From the cell containing the given text, extract its center point as (x, y) coordinate. 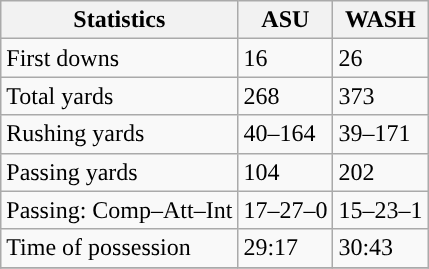
Passing yards (120, 172)
373 (380, 96)
ASU (286, 20)
29:17 (286, 248)
30:43 (380, 248)
Time of possession (120, 248)
26 (380, 58)
40–164 (286, 134)
Rushing yards (120, 134)
16 (286, 58)
104 (286, 172)
202 (380, 172)
15–23–1 (380, 210)
Total yards (120, 96)
WASH (380, 20)
Passing: Comp–Att–Int (120, 210)
268 (286, 96)
17–27–0 (286, 210)
Statistics (120, 20)
39–171 (380, 134)
First downs (120, 58)
